Output the (X, Y) coordinate of the center of the cell containing the given text.  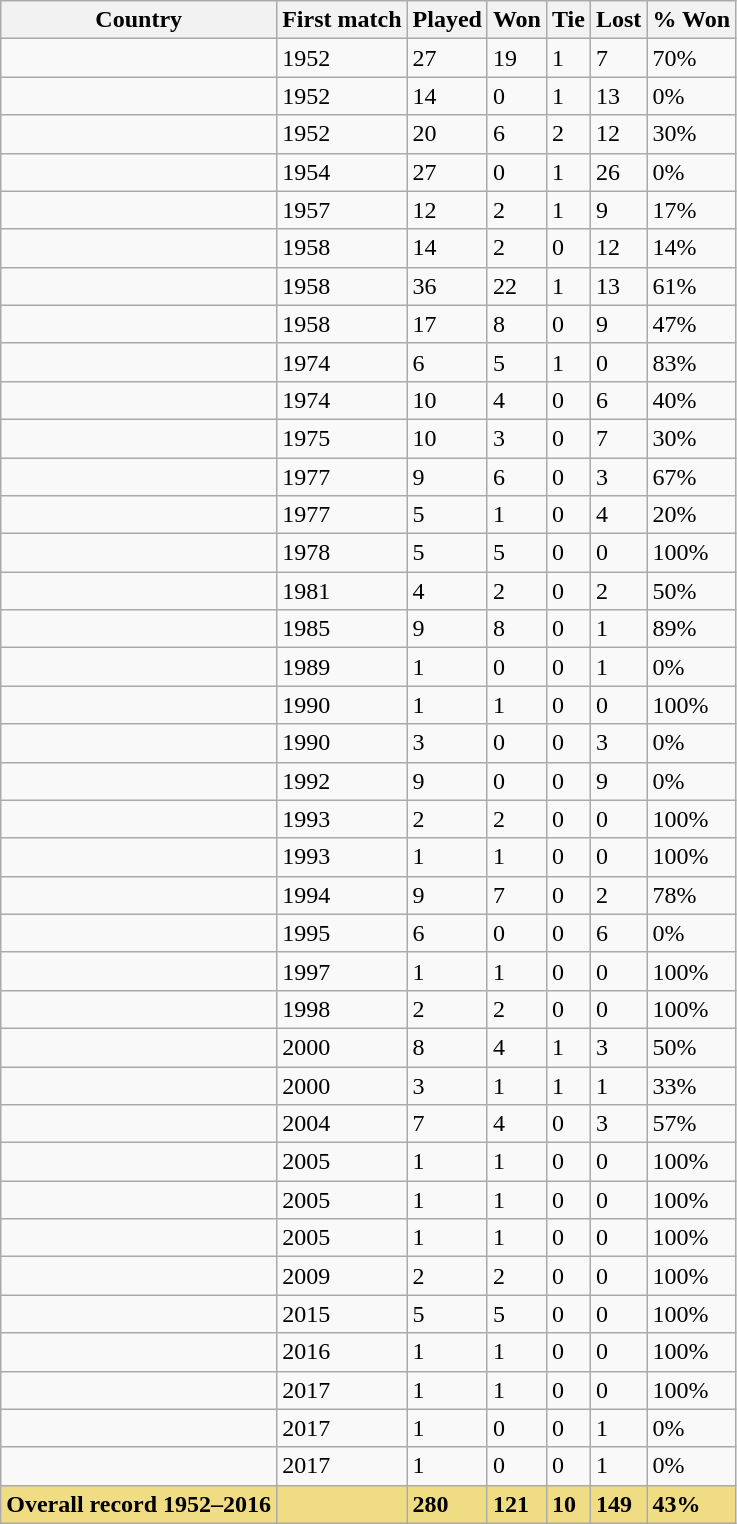
2016 (342, 1352)
1994 (342, 895)
43% (692, 1504)
1954 (342, 172)
% Won (692, 20)
40% (692, 400)
1985 (342, 629)
1997 (342, 971)
1995 (342, 933)
1989 (342, 667)
19 (516, 58)
121 (516, 1504)
Country (139, 20)
78% (692, 895)
70% (692, 58)
Overall record 1952–2016 (139, 1504)
Played (447, 20)
36 (447, 286)
20 (447, 134)
57% (692, 1124)
Won (516, 20)
47% (692, 324)
2004 (342, 1124)
Tie (568, 20)
1992 (342, 781)
33% (692, 1085)
1957 (342, 210)
20% (692, 515)
17 (447, 324)
280 (447, 1504)
83% (692, 362)
2009 (342, 1276)
1975 (342, 438)
1978 (342, 553)
22 (516, 286)
1998 (342, 1009)
26 (618, 172)
149 (618, 1504)
67% (692, 477)
89% (692, 629)
2015 (342, 1314)
14% (692, 248)
1981 (342, 591)
Lost (618, 20)
First match (342, 20)
17% (692, 210)
61% (692, 286)
